Output the [X, Y] coordinate of the center of the cell containing the given text.  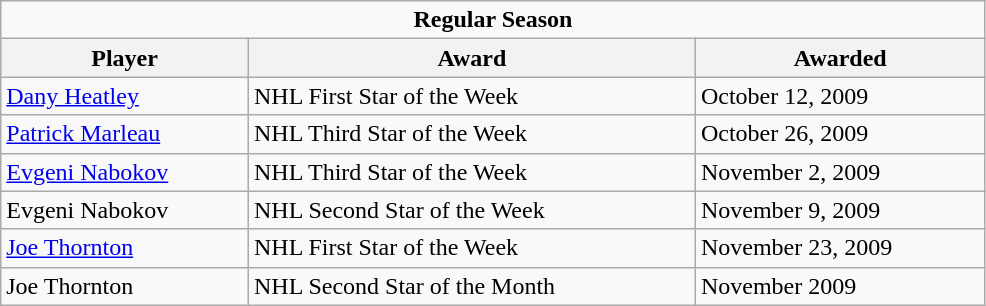
October 26, 2009 [840, 134]
Dany Heatley [125, 96]
October 12, 2009 [840, 96]
November 9, 2009 [840, 210]
Regular Season [493, 20]
Patrick Marleau [125, 134]
NHL Second Star of the Month [472, 286]
Awarded [840, 58]
November 23, 2009 [840, 248]
NHL Second Star of the Week [472, 210]
Award [472, 58]
Player [125, 58]
November 2009 [840, 286]
November 2, 2009 [840, 172]
